Identify which cell holds the provided text, then report its (X, Y) central coordinate. 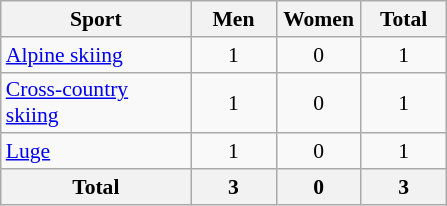
Men (234, 19)
Sport (96, 19)
Cross-country skiing (96, 102)
Alpine skiing (96, 55)
Women (318, 19)
Luge (96, 152)
